Scan for the cell matching the given text and deliver its (X, Y) coordinate at center. 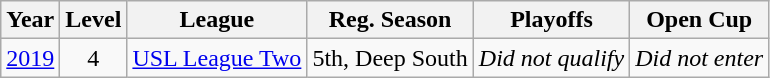
League (217, 20)
Year (30, 20)
Reg. Season (390, 20)
2019 (30, 58)
4 (94, 58)
USL League Two (217, 58)
Level (94, 20)
Open Cup (700, 20)
Did not enter (700, 58)
5th, Deep South (390, 58)
Playoffs (551, 20)
Did not qualify (551, 58)
